Provide the [X, Y] coordinate of the cell's center where the given text is located.  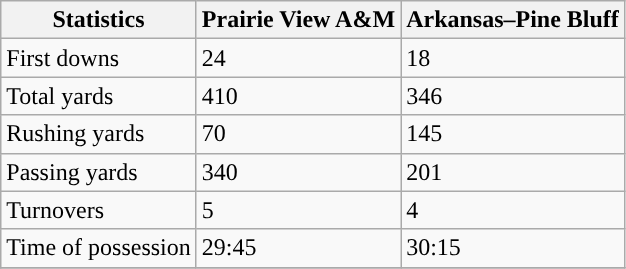
24 [298, 58]
145 [513, 134]
410 [298, 96]
Statistics [99, 20]
Passing yards [99, 172]
Rushing yards [99, 134]
Total yards [99, 96]
29:45 [298, 248]
340 [298, 172]
18 [513, 58]
First downs [99, 58]
30:15 [513, 248]
Time of possession [99, 248]
346 [513, 96]
4 [513, 210]
70 [298, 134]
Arkansas–Pine Bluff [513, 20]
Turnovers [99, 210]
201 [513, 172]
5 [298, 210]
Prairie View A&M [298, 20]
